Find where the given text appears and provide that cell's center as [X, Y] coordinate. 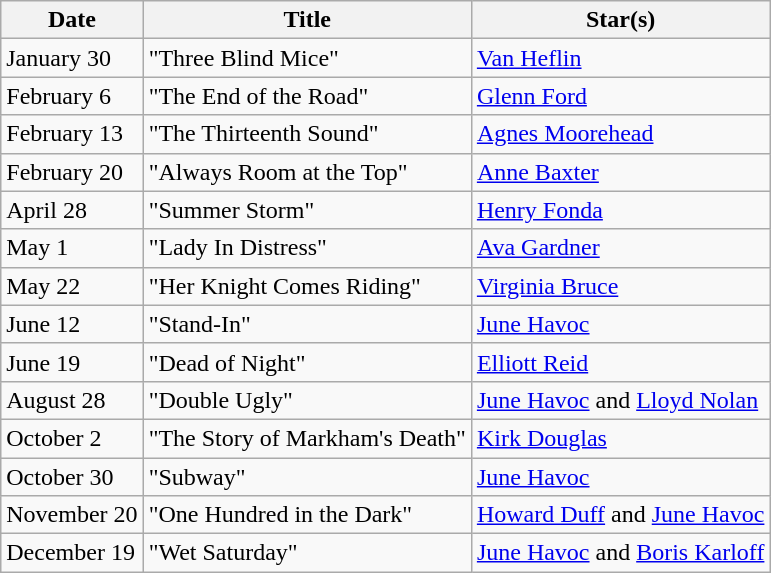
May 22 [72, 286]
"Dead of Night" [307, 362]
Elliott Reid [620, 362]
"The End of the Road" [307, 96]
May 1 [72, 248]
Kirk Douglas [620, 438]
Star(s) [620, 20]
Howard Duff and June Havoc [620, 515]
June Havoc and Lloyd Nolan [620, 400]
Title [307, 20]
June Havoc and Boris Karloff [620, 553]
June 12 [72, 324]
Date [72, 20]
November 20 [72, 515]
"Wet Saturday" [307, 553]
"Stand-In" [307, 324]
Virginia Bruce [620, 286]
"The Thirteenth Sound" [307, 134]
"Lady In Distress" [307, 248]
Anne Baxter [620, 172]
"Summer Storm" [307, 210]
February 20 [72, 172]
December 19 [72, 553]
October 2 [72, 438]
"The Story of Markham's Death" [307, 438]
April 28 [72, 210]
"Double Ugly" [307, 400]
"One Hundred in the Dark" [307, 515]
Glenn Ford [620, 96]
January 30 [72, 58]
"Three Blind Mice" [307, 58]
October 30 [72, 477]
August 28 [72, 400]
February 13 [72, 134]
Agnes Moorehead [620, 134]
"Her Knight Comes Riding" [307, 286]
June 19 [72, 362]
"Subway" [307, 477]
Van Heflin [620, 58]
February 6 [72, 96]
Ava Gardner [620, 248]
Henry Fonda [620, 210]
"Always Room at the Top" [307, 172]
